Return the (X, Y) coordinate for the center point of the cell that contains the specified text.  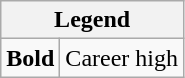
Career high (122, 58)
Bold (30, 58)
Legend (92, 20)
